For the text-containing cell, return its midpoint in [x, y] coordinate format. 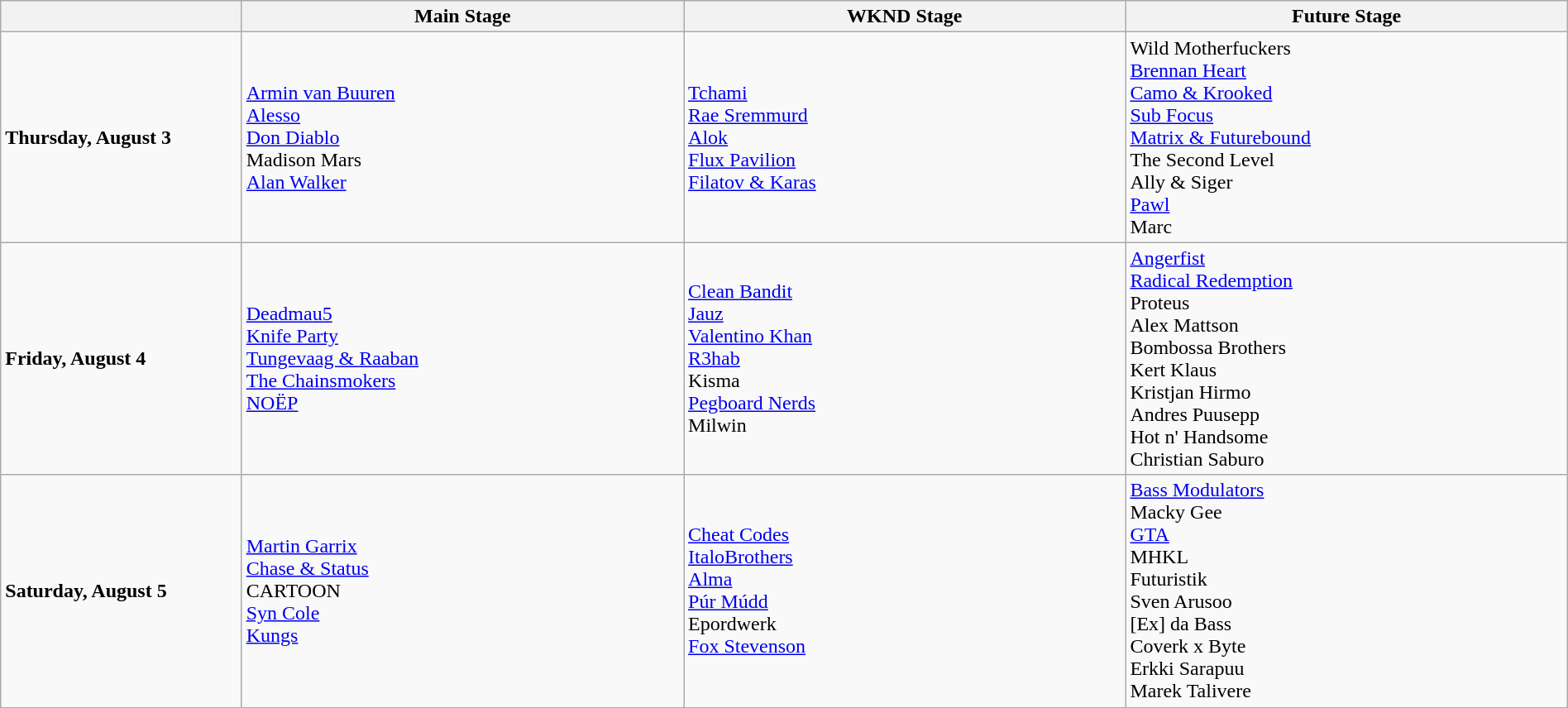
Clean BanditJauzValentino KhanR3habKismaPegboard NerdsMilwin [905, 359]
Future Stage [1346, 17]
TchamiRae SremmurdAlokFlux PavilionFilatov & Karas [905, 137]
Bass ModulatorsMacky GeeGTAMHKLFuturistikSven Arusoo[Ex] da BassCoverk x ByteErkki SarapuuMarek Talivere [1346, 591]
Martin GarrixChase & StatusCARTOONSyn ColeKungs [462, 591]
Cheat CodesItaloBrothersAlmaPúr MúddEpordwerkFox Stevenson [905, 591]
AngerfistRadical RedemptionProteusAlex MattsonBombossa BrothersKert KlausKristjan HirmoAndres PuuseppHot n' HandsomeChristian Saburo [1346, 359]
Saturday, August 5 [121, 591]
Thursday, August 3 [121, 137]
Wild MotherfuckersBrennan HeartCamo & KrookedSub FocusMatrix & FutureboundThe Second LevelAlly & SigerPawlMarc [1346, 137]
Armin van BuurenAlessoDon DiabloMadison MarsAlan Walker [462, 137]
Main Stage [462, 17]
Deadmau5Knife PartyTungevaag & RaabanThe ChainsmokersNOËP [462, 359]
WKND Stage [905, 17]
Friday, August 4 [121, 359]
